Provide the (X, Y) coordinate of the cell's center where the given text is located.  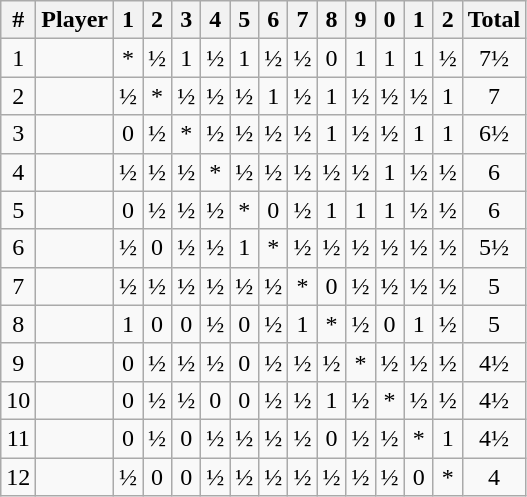
5½ (494, 248)
6½ (494, 134)
10 (18, 400)
11 (18, 438)
Total (494, 20)
7½ (494, 58)
Player (75, 20)
12 (18, 477)
# (18, 20)
